Return (X, Y) of the center of cell containing provided text 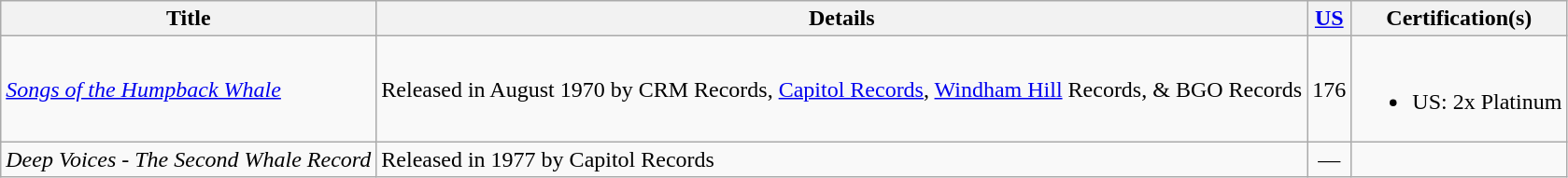
Deep Voices - The Second Whale Record (189, 159)
Released in 1977 by Capitol Records (842, 159)
US (1330, 19)
Songs of the Humpback Whale (189, 89)
— (1330, 159)
Details (842, 19)
Title (189, 19)
Certification(s) (1459, 19)
176 (1330, 89)
Released in August 1970 by CRM Records, Capitol Records, Windham Hill Records, & BGO Records (842, 89)
US: 2x Platinum (1459, 89)
